From the cell containing the given text, extract its center point as [X, Y] coordinate. 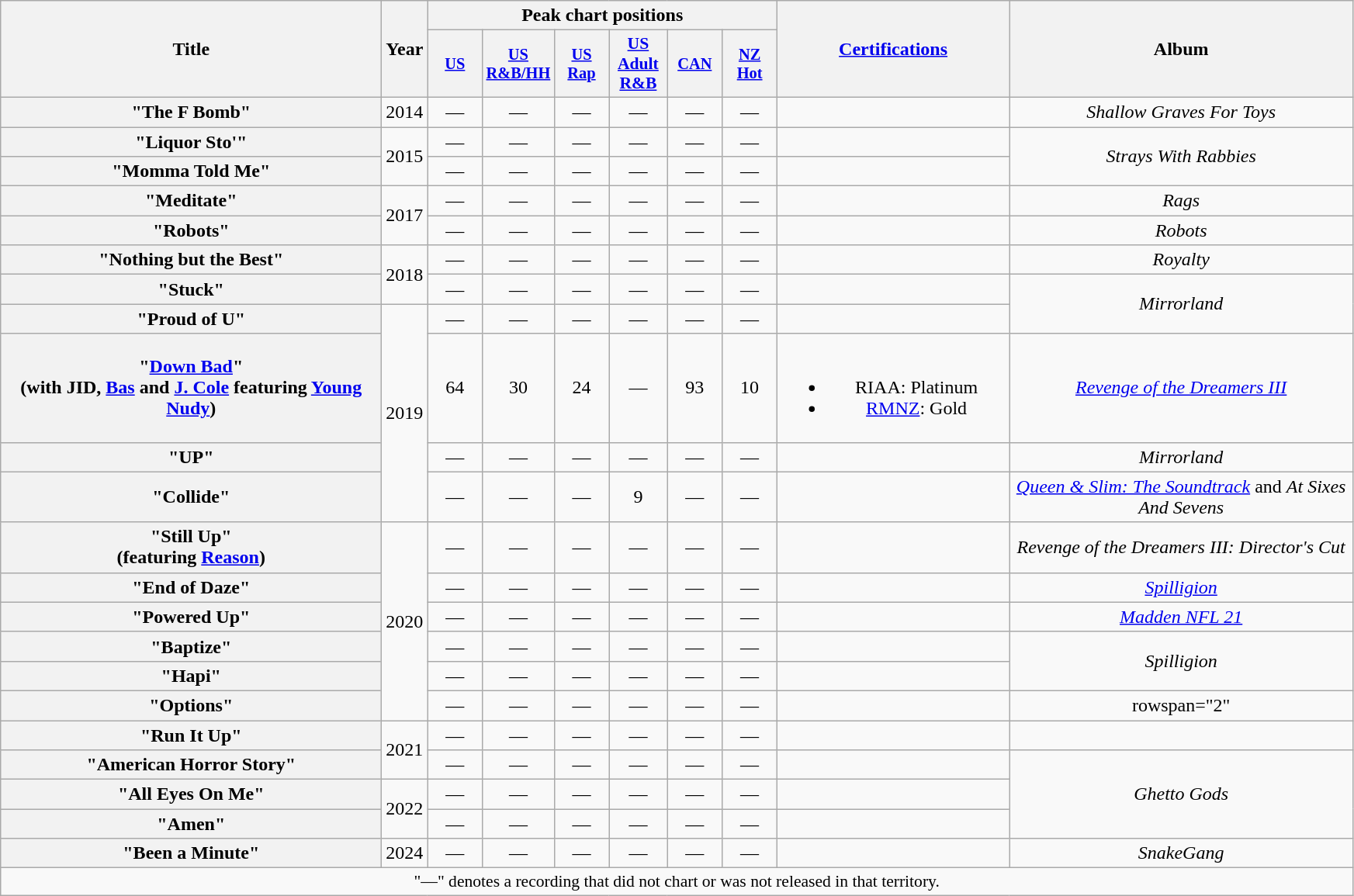
USRap [582, 64]
2024 [405, 853]
"Been a Minute" [191, 853]
"End of Daze" [191, 587]
9 [638, 496]
10 [750, 388]
Royalty [1181, 260]
"Down Bad"(with JID, Bas and J. Cole featuring Young Nudy) [191, 388]
Madden NFL 21 [1181, 617]
"Powered Up" [191, 617]
Revenge of the Dreamers III: Director's Cut [1181, 548]
24 [582, 388]
"Proud of U" [191, 319]
2015 [405, 157]
"Momma Told Me" [191, 171]
Peak chart positions [602, 16]
2019 [405, 413]
2018 [405, 275]
Certifications [894, 50]
Strays With Rabbies [1181, 157]
"American Horror Story" [191, 765]
64 [455, 388]
"Liquor Sto'" [191, 142]
RIAA: PlatinumRMNZ: Gold [894, 388]
2017 [405, 216]
Shallow Graves For Toys [1181, 112]
"Options" [191, 705]
USAdult R&B [638, 64]
USR&B/HH [518, 64]
Title [191, 50]
"Collide" [191, 496]
"Run It Up" [191, 735]
US [455, 64]
"Robots" [191, 230]
"Meditate" [191, 201]
"All Eyes On Me" [191, 794]
Queen & Slim: The Soundtrack and At Sixes And Sevens [1181, 496]
"Still Up"(featuring Reason) [191, 548]
"The F Bomb" [191, 112]
2020 [405, 621]
30 [518, 388]
CAN [695, 64]
rowspan="2" [1181, 705]
2014 [405, 112]
SnakeGang [1181, 853]
"Amen" [191, 824]
"—" denotes a recording that did not chart or was not released in that territory. [677, 882]
93 [695, 388]
Ghetto Gods [1181, 794]
Rags [1181, 201]
"Nothing but the Best" [191, 260]
Year [405, 50]
Robots [1181, 230]
"Stuck" [191, 289]
Revenge of the Dreamers III [1181, 388]
"Hapi" [191, 676]
2021 [405, 749]
2022 [405, 809]
"Baptize" [191, 646]
"UP" [191, 457]
Album [1181, 50]
NZHot [750, 64]
